Detect which cell encompasses the target text, then output its (x, y) center coordinate. 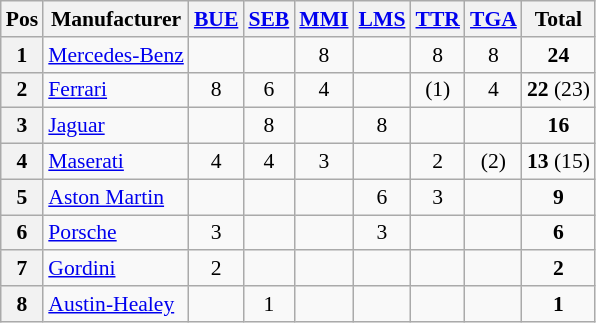
TGA (494, 19)
Jaguar (116, 126)
Gordini (116, 269)
9 (558, 197)
Total (558, 19)
Austin-Healey (116, 304)
13 (15) (558, 162)
LMS (382, 19)
Aston Martin (116, 197)
(1) (438, 90)
TTR (438, 19)
Mercedes-Benz (116, 55)
MMI (324, 19)
SEB (268, 19)
Porsche (116, 233)
7 (22, 269)
Maserati (116, 162)
(2) (494, 162)
16 (558, 126)
Pos (22, 19)
5 (22, 197)
Ferrari (116, 90)
Manufacturer (116, 19)
22 (23) (558, 90)
24 (558, 55)
BUE (216, 19)
